Identify which cell holds the provided text, then report its [X, Y] central coordinate. 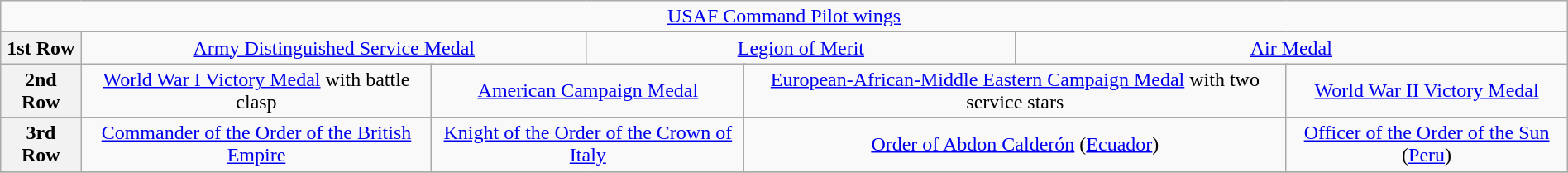
Army Distinguished Service Medal [334, 48]
1st Row [41, 48]
Officer of the Order of the Sun (Peru) [1427, 144]
Order of Abdon Calderón (Ecuador) [1016, 144]
2nd Row [41, 91]
World War II Victory Medal [1427, 91]
American Campaign Medal [588, 91]
Knight of the Order of the Crown of Italy [588, 144]
European-African-Middle Eastern Campaign Medal with two service stars [1016, 91]
World War I Victory Medal with battle clasp [256, 91]
Commander of the Order of the British Empire [256, 144]
3rd Row [41, 144]
USAF Command Pilot wings [784, 17]
Air Medal [1291, 48]
Legion of Merit [801, 48]
